From the cell containing the given text, extract its center point as [x, y] coordinate. 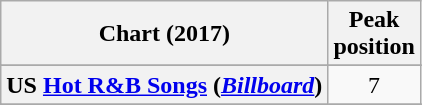
Peakposition [374, 34]
7 [374, 85]
US Hot R&B Songs (Billboard) [164, 85]
Chart (2017) [164, 34]
